Locate the cell with the specified text and output its (x, y) center coordinate. 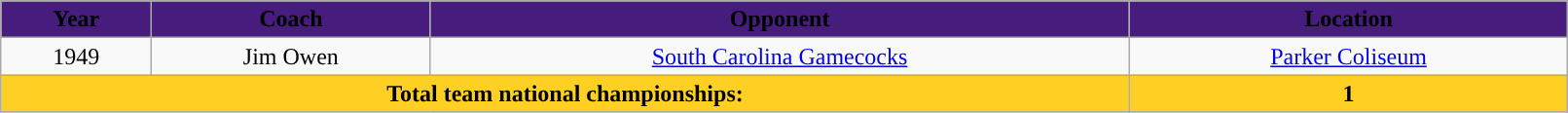
Opponent (780, 19)
South Carolina Gamecocks (780, 56)
Parker Coliseum (1349, 56)
Year (76, 19)
1949 (76, 56)
Total team national championships: (565, 94)
1 (1349, 94)
Coach (291, 19)
Jim Owen (291, 56)
Location (1349, 19)
